For the text-containing cell, return its midpoint in [X, Y] coordinate format. 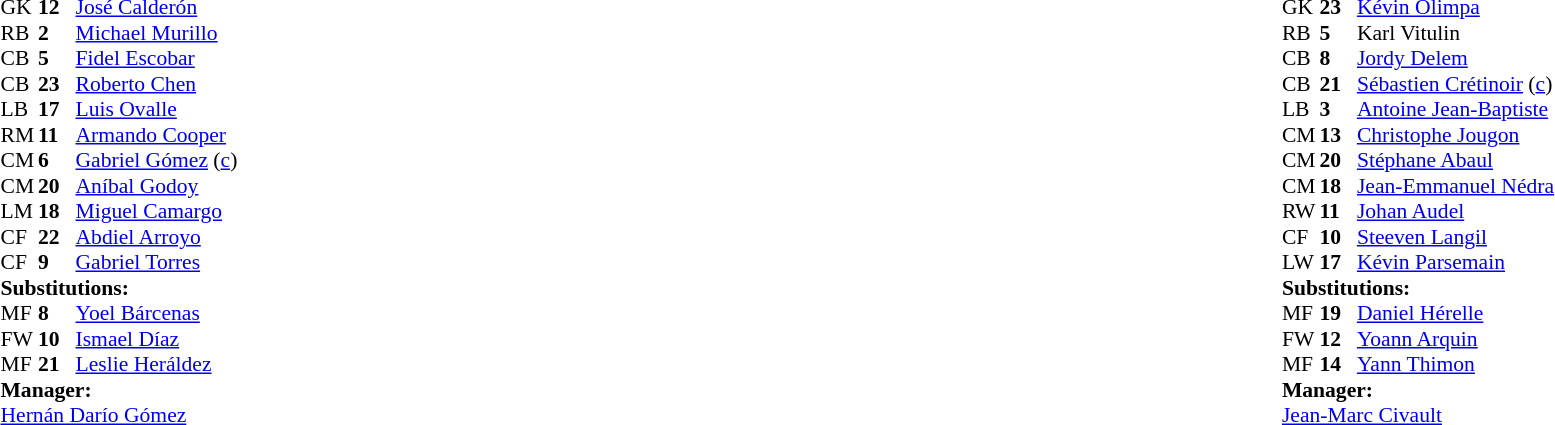
Johan Audel [1456, 211]
Fidel Escobar [157, 59]
Jean-Emmanuel Nédra [1456, 186]
Yoann Arquin [1456, 339]
Christophe Jougon [1456, 135]
LM [19, 211]
Yann Thimon [1456, 365]
RW [1301, 211]
RM [19, 135]
3 [1338, 109]
9 [57, 263]
LW [1301, 263]
Karl Vitulin [1456, 33]
13 [1338, 135]
Ismael Díaz [157, 339]
Gabriel Torres [157, 263]
Michael Murillo [157, 33]
Roberto Chen [157, 84]
Jordy Delem [1456, 59]
Antoine Jean-Baptiste [1456, 109]
14 [1338, 365]
Armando Cooper [157, 135]
Daniel Hérelle [1456, 313]
Gabriel Gómez (c) [157, 161]
12 [1338, 339]
19 [1338, 313]
2 [57, 33]
Leslie Heráldez [157, 365]
Luis Ovalle [157, 109]
23 [57, 84]
Yoel Bárcenas [157, 313]
22 [57, 237]
Abdiel Arroyo [157, 237]
Aníbal Godoy [157, 186]
Stéphane Abaul [1456, 161]
Miguel Camargo [157, 211]
Sébastien Crétinoir (c) [1456, 84]
Steeven Langil [1456, 237]
Kévin Parsemain [1456, 263]
6 [57, 161]
